Identify which cell holds the provided text, then report its [x, y] central coordinate. 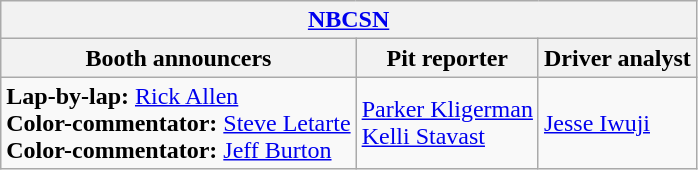
NBCSN [349, 20]
Jesse Iwuji [617, 123]
Lap-by-lap: Rick AllenColor-commentator: Steve LetarteColor-commentator: Jeff Burton [178, 123]
Booth announcers [178, 58]
Driver analyst [617, 58]
Parker KligermanKelli Stavast [447, 123]
Pit reporter [447, 58]
